Detect which cell encompasses the target text, then output its (x, y) center coordinate. 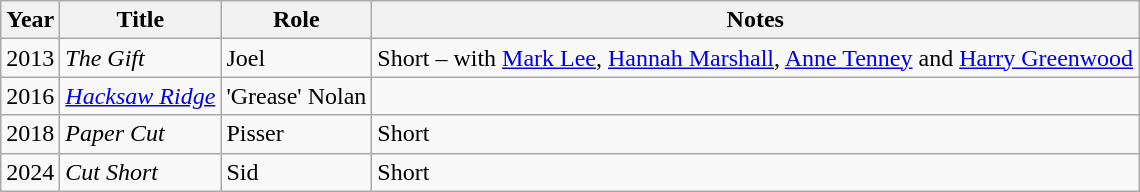
2018 (30, 134)
'Grease' Nolan (296, 96)
Cut Short (140, 172)
Year (30, 20)
2016 (30, 96)
Sid (296, 172)
Title (140, 20)
Pisser (296, 134)
Notes (756, 20)
2024 (30, 172)
2013 (30, 58)
Hacksaw Ridge (140, 96)
Joel (296, 58)
Paper Cut (140, 134)
Short – with Mark Lee, Hannah Marshall, Anne Tenney and Harry Greenwood (756, 58)
Role (296, 20)
The Gift (140, 58)
